Detect which cell encompasses the target text, then output its (x, y) center coordinate. 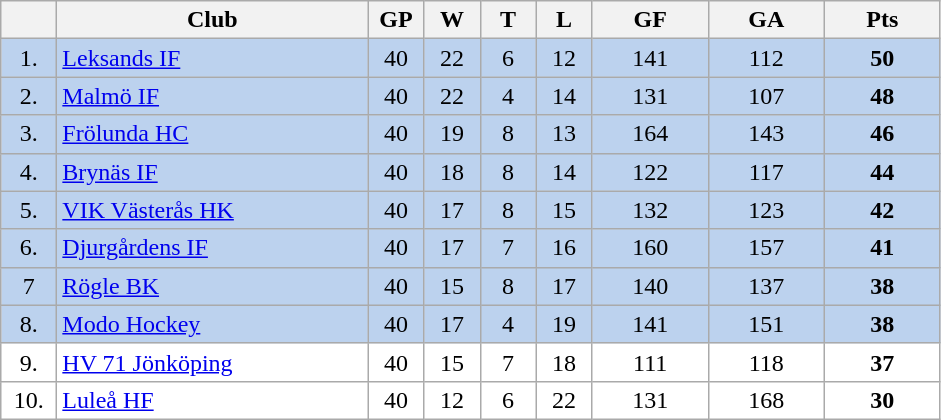
111 (650, 362)
GF (650, 20)
112 (766, 58)
2. (29, 96)
132 (650, 210)
Pts (882, 20)
151 (766, 324)
13 (564, 134)
44 (882, 172)
48 (882, 96)
Frölunda HC (212, 134)
T (508, 20)
137 (766, 286)
117 (766, 172)
VIK Västerås HK (212, 210)
Modo Hockey (212, 324)
GA (766, 20)
122 (650, 172)
5. (29, 210)
37 (882, 362)
140 (650, 286)
Brynäs IF (212, 172)
30 (882, 400)
9. (29, 362)
HV 71 Jönköping (212, 362)
107 (766, 96)
1. (29, 58)
Club (212, 20)
41 (882, 248)
118 (766, 362)
GP (396, 20)
Luleå HF (212, 400)
4. (29, 172)
Rögle BK (212, 286)
Leksands IF (212, 58)
168 (766, 400)
10. (29, 400)
123 (766, 210)
160 (650, 248)
8. (29, 324)
50 (882, 58)
157 (766, 248)
143 (766, 134)
Djurgårdens IF (212, 248)
46 (882, 134)
164 (650, 134)
16 (564, 248)
3. (29, 134)
6. (29, 248)
W (452, 20)
42 (882, 210)
Malmö IF (212, 96)
L (564, 20)
